Determine the [X, Y] coordinate at the center of the cell enclosing the given text.  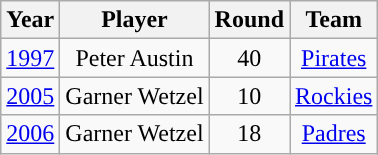
Rockies [334, 96]
Player [134, 20]
1997 [30, 58]
Year [30, 20]
2005 [30, 96]
Peter Austin [134, 58]
Padres [334, 134]
10 [249, 96]
2006 [30, 134]
Round [249, 20]
Team [334, 20]
18 [249, 134]
Pirates [334, 58]
40 [249, 58]
